Identify which cell holds the provided text, then report its [X, Y] central coordinate. 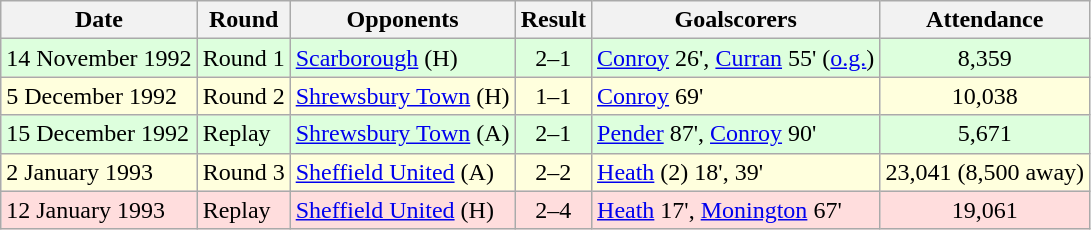
2 January 1993 [99, 172]
Round 2 [244, 96]
2–2 [553, 172]
Scarborough (H) [402, 58]
Shrewsbury Town (H) [402, 96]
5 December 1992 [99, 96]
5,671 [985, 134]
23,041 (8,500 away) [985, 172]
Heath 17', Monington 67' [736, 210]
Opponents [402, 20]
Conroy 69' [736, 96]
Shrewsbury Town (A) [402, 134]
Goalscorers [736, 20]
Round [244, 20]
Date [99, 20]
Round 3 [244, 172]
2–4 [553, 210]
14 November 1992 [99, 58]
Sheffield United (A) [402, 172]
15 December 1992 [99, 134]
Pender 87', Conroy 90' [736, 134]
12 January 1993 [99, 210]
Attendance [985, 20]
Round 1 [244, 58]
Sheffield United (H) [402, 210]
1–1 [553, 96]
Result [553, 20]
Heath (2) 18', 39' [736, 172]
19,061 [985, 210]
Conroy 26', Curran 55' (o.g.) [736, 58]
10,038 [985, 96]
8,359 [985, 58]
